For the text-containing cell, return its midpoint in [X, Y] coordinate format. 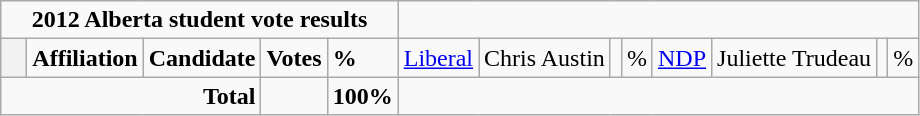
NDP [682, 58]
Chris Austin [545, 58]
100% [362, 96]
Votes [294, 58]
Candidate [202, 58]
Liberal [438, 58]
Total [131, 96]
Juliette Trudeau [794, 58]
2012 Alberta student vote results [200, 20]
Affiliation [85, 58]
